Detect which cell encompasses the target text, then output its [x, y] center coordinate. 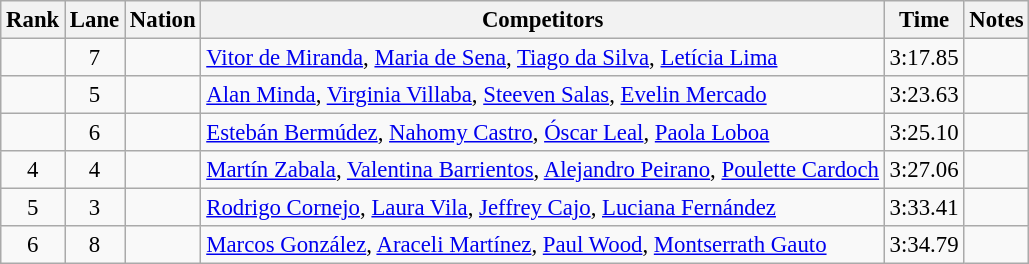
Competitors [542, 20]
3 [95, 208]
3:17.85 [924, 58]
Estebán Bermúdez, Nahomy Castro, Óscar Leal, Paola Loboa [542, 133]
Notes [996, 20]
Lane [95, 20]
Time [924, 20]
8 [95, 245]
3:34.79 [924, 245]
Vitor de Miranda, Maria de Sena, Tiago da Silva, Letícia Lima [542, 58]
3:27.06 [924, 170]
Marcos González, Araceli Martínez, Paul Wood, Montserrath Gauto [542, 245]
Nation [163, 20]
Rank [33, 20]
3:25.10 [924, 133]
Martín Zabala, Valentina Barrientos, Alejandro Peirano, Poulette Cardoch [542, 170]
Rodrigo Cornejo, Laura Vila, Jeffrey Cajo, Luciana Fernández [542, 208]
3:23.63 [924, 95]
3:33.41 [924, 208]
7 [95, 58]
Alan Minda, Virginia Villaba, Steeven Salas, Evelin Mercado [542, 95]
